Search for the cell housing the specified text and yield its (X, Y) center coordinate. 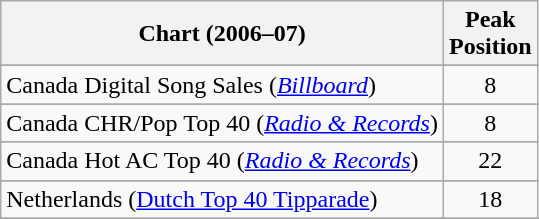
Chart (2006–07) (222, 34)
Netherlands (Dutch Top 40 Tipparade) (222, 199)
Canada Hot AC Top 40 (Radio & Records) (222, 161)
Canada CHR/Pop Top 40 (Radio & Records) (222, 123)
22 (490, 161)
PeakPosition (490, 34)
Canada Digital Song Sales (Billboard) (222, 85)
18 (490, 199)
